Detect which cell encompasses the target text, then output its [x, y] center coordinate. 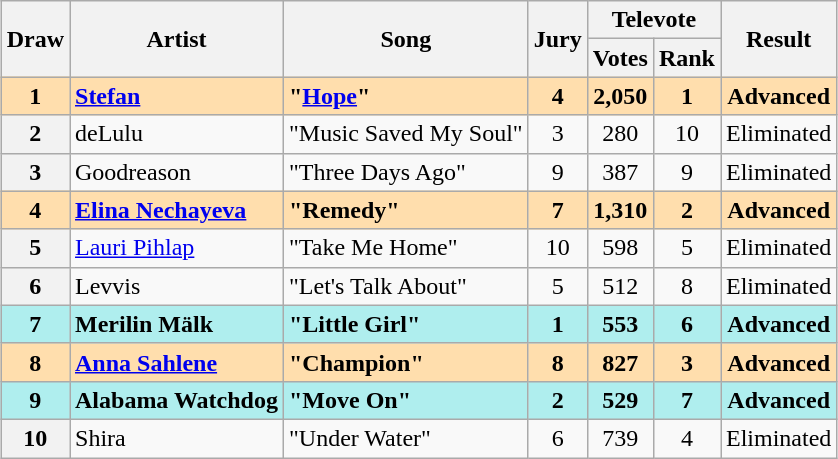
Votes [620, 58]
"Let's Talk About" [406, 286]
387 [620, 172]
"Take Me Home" [406, 248]
Lauri Pihlap [177, 248]
598 [620, 248]
Draw [35, 39]
Merilin Mälk [177, 324]
Shira [177, 438]
"Little Girl" [406, 324]
Goodreason [177, 172]
739 [620, 438]
"Champion" [406, 362]
"Remedy" [406, 210]
2,050 [620, 96]
"Move On" [406, 400]
"Under Water" [406, 438]
Anna Sahlene [177, 362]
Elina Nechayeva [177, 210]
553 [620, 324]
Song [406, 39]
Stefan [177, 96]
280 [620, 134]
Artist [177, 39]
1,310 [620, 210]
deLulu [177, 134]
529 [620, 400]
Alabama Watchdog [177, 400]
"Three Days Ago" [406, 172]
Result [778, 39]
Televote [654, 20]
512 [620, 286]
Jury [558, 39]
Rank [686, 58]
"Hope" [406, 96]
Levvis [177, 286]
"Music Saved My Soul" [406, 134]
827 [620, 362]
